Return (X, Y) of the center of cell containing provided text 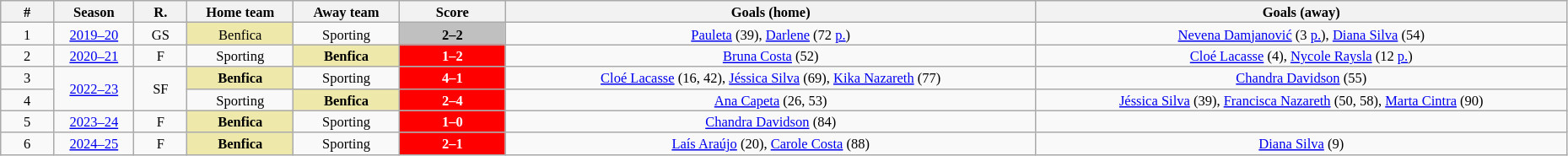
Season (94, 12)
Cloé Lacasse (4), Nycole Raysla (12 p.) (1301, 56)
Diana Silva (9) (1301, 143)
Home team (240, 12)
2023–24 (94, 121)
2022–23 (94, 89)
6 (27, 143)
Nevena Damjanović (3 p.), Diana Silva (54) (1301, 34)
2–2 (452, 34)
Goals (home) (771, 12)
3 (27, 78)
Laís Araújo (20), Carole Costa (88) (771, 143)
Pauleta (39), Darlene (72 p.) (771, 34)
Cloé Lacasse (16, 42), Jéssica Silva (69), Kika Nazareth (77) (771, 78)
Away team (347, 12)
Ana Capeta (26, 53) (771, 100)
Chandra Davidson (55) (1301, 78)
# (27, 12)
Goals (away) (1301, 12)
R. (160, 12)
SF (160, 89)
Bruna Costa (52) (771, 56)
Jéssica Silva (39), Francisca Nazareth (50, 58), Marta Cintra (90) (1301, 100)
4 (27, 100)
4–1 (452, 78)
1–0 (452, 121)
5 (27, 121)
2–1 (452, 143)
Score (452, 12)
2–4 (452, 100)
Chandra Davidson (84) (771, 121)
2019–20 (94, 34)
GS (160, 34)
1 (27, 34)
2 (27, 56)
2024–25 (94, 143)
1–2 (452, 56)
2020–21 (94, 56)
